Output the [x, y] coordinate of the center of the cell containing the given text.  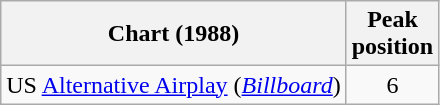
US Alternative Airplay (Billboard) [174, 85]
6 [392, 85]
Peakposition [392, 34]
Chart (1988) [174, 34]
